Extract the [X, Y] coordinate from the center of the cell holding the provided text.  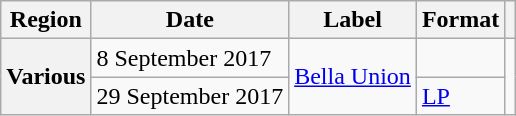
Region [46, 20]
LP [460, 96]
Label [353, 20]
29 September 2017 [190, 96]
8 September 2017 [190, 58]
Format [460, 20]
Bella Union [353, 77]
Date [190, 20]
Various [46, 77]
